Scan for the cell matching the given text and deliver its [X, Y] coordinate at center. 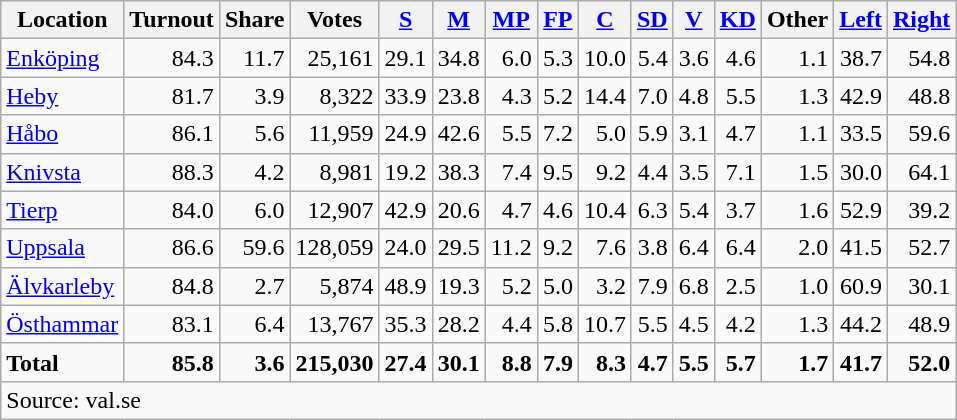
7.6 [604, 248]
12,907 [334, 210]
Other [797, 20]
2.5 [738, 286]
25,161 [334, 58]
V [694, 20]
8.3 [604, 362]
Östhammar [62, 324]
Location [62, 20]
4.5 [694, 324]
Left [861, 20]
83.1 [172, 324]
28.2 [458, 324]
6.3 [652, 210]
Knivsta [62, 172]
215,030 [334, 362]
60.9 [861, 286]
SD [652, 20]
7.4 [511, 172]
Turnout [172, 20]
38.7 [861, 58]
Håbo [62, 134]
52.7 [921, 248]
86.1 [172, 134]
29.1 [406, 58]
Votes [334, 20]
52.9 [861, 210]
1.6 [797, 210]
M [458, 20]
41.7 [861, 362]
24.0 [406, 248]
1.0 [797, 286]
10.7 [604, 324]
42.6 [458, 134]
5.3 [558, 58]
KD [738, 20]
23.8 [458, 96]
Source: val.se [478, 400]
13,767 [334, 324]
10.0 [604, 58]
Share [254, 20]
7.2 [558, 134]
54.8 [921, 58]
10.4 [604, 210]
24.9 [406, 134]
128,059 [334, 248]
35.3 [406, 324]
52.0 [921, 362]
85.8 [172, 362]
5.8 [558, 324]
4.3 [511, 96]
1.7 [797, 362]
14.4 [604, 96]
8,322 [334, 96]
48.8 [921, 96]
81.7 [172, 96]
FP [558, 20]
7.1 [738, 172]
6.8 [694, 286]
11.2 [511, 248]
27.4 [406, 362]
38.3 [458, 172]
84.0 [172, 210]
3.7 [738, 210]
Älvkarleby [62, 286]
11,959 [334, 134]
MP [511, 20]
Right [921, 20]
3.2 [604, 286]
44.2 [861, 324]
S [406, 20]
4.8 [694, 96]
33.9 [406, 96]
33.5 [861, 134]
3.1 [694, 134]
5.6 [254, 134]
39.2 [921, 210]
64.1 [921, 172]
7.0 [652, 96]
3.9 [254, 96]
86.6 [172, 248]
2.7 [254, 286]
3.5 [694, 172]
8,981 [334, 172]
20.6 [458, 210]
1.5 [797, 172]
Tierp [62, 210]
34.8 [458, 58]
30.0 [861, 172]
Total [62, 362]
8.8 [511, 362]
19.2 [406, 172]
88.3 [172, 172]
Enköping [62, 58]
C [604, 20]
Uppsala [62, 248]
29.5 [458, 248]
5,874 [334, 286]
84.3 [172, 58]
Heby [62, 96]
5.7 [738, 362]
3.8 [652, 248]
9.5 [558, 172]
19.3 [458, 286]
41.5 [861, 248]
11.7 [254, 58]
84.8 [172, 286]
2.0 [797, 248]
5.9 [652, 134]
